From the cell containing the given text, extract its center point as (X, Y) coordinate. 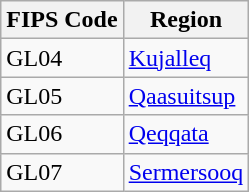
GL06 (62, 134)
GL05 (62, 96)
Qeqqata (186, 134)
GL04 (62, 58)
Sermersooq (186, 172)
GL07 (62, 172)
FIPS Code (62, 20)
Qaasuitsup (186, 96)
Kujalleq (186, 58)
Region (186, 20)
